Return the [x, y] coordinate for the center point of the cell that contains the specified text.  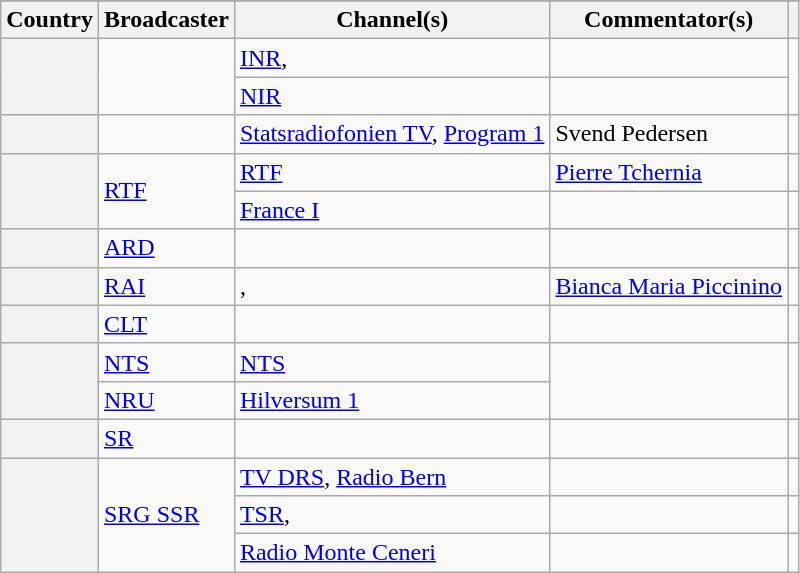
Statsradiofonien TV, Program 1 [392, 134]
INR, [392, 58]
ARD [166, 248]
TSR, [392, 515]
France I [392, 210]
NRU [166, 400]
Radio Monte Ceneri [392, 553]
Hilversum 1 [392, 400]
SR [166, 438]
Pierre Tchernia [669, 172]
RAI [166, 286]
SRG SSR [166, 515]
Bianca Maria Piccinino [669, 286]
Country [50, 20]
, [392, 286]
CLT [166, 324]
Broadcaster [166, 20]
Svend Pedersen [669, 134]
Commentator(s) [669, 20]
NIR [392, 96]
TV DRS, Radio Bern [392, 477]
Channel(s) [392, 20]
